Capture the cell that displays the provided text and extract its (x, y) central coordinate. 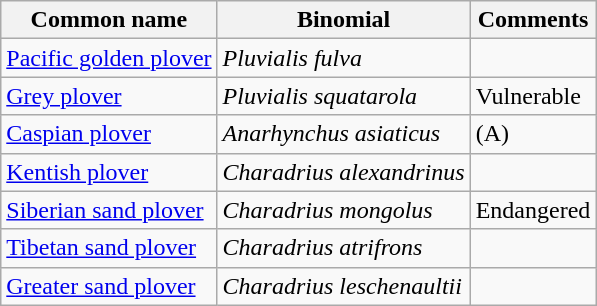
Grey plover (109, 96)
Greater sand plover (109, 286)
Vulnerable (533, 96)
Caspian plover (109, 134)
Charadrius leschenaultii (344, 286)
Kentish plover (109, 172)
Common name (109, 20)
Charadrius alexandrinus (344, 172)
Charadrius atrifrons (344, 248)
Pluvialis squatarola (344, 96)
Endangered (533, 210)
Comments (533, 20)
Charadrius mongolus (344, 210)
Binomial (344, 20)
Siberian sand plover (109, 210)
Tibetan sand plover (109, 248)
(A) (533, 134)
Anarhynchus asiaticus (344, 134)
Pacific golden plover (109, 58)
Pluvialis fulva (344, 58)
